Search for the cell housing the specified text and yield its (x, y) center coordinate. 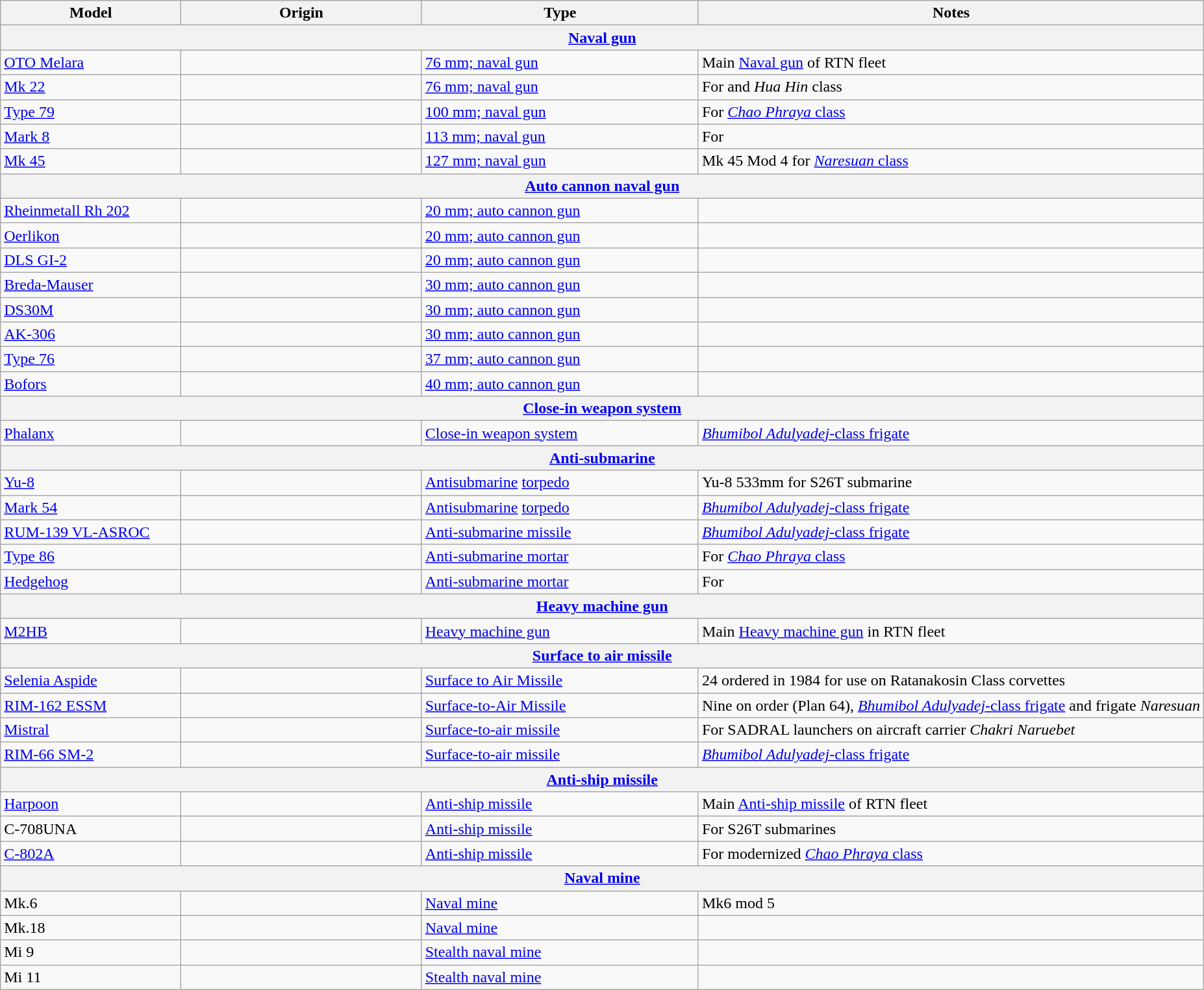
Mk.6 (91, 903)
OTO Melara (91, 62)
Phalanx (91, 433)
Mark 8 (91, 136)
37 mm; auto cannon gun (560, 359)
Yu-8 (91, 483)
Type 76 (91, 359)
Type (560, 13)
M2HB (91, 631)
Auto cannon naval gun (603, 186)
C-708UNA (91, 829)
Type 79 (91, 112)
Harpoon (91, 804)
For S26T submarines (951, 829)
Naval gun (603, 38)
Selenia Aspide (91, 680)
Notes (951, 13)
Main Naval gun of RTN fleet (951, 62)
Yu-8 533mm for S26T submarine (951, 483)
Model (91, 13)
RUM-139 VL-ASROC (91, 532)
Main Heavy machine gun in RTN fleet (951, 631)
Anti-submarine missile (560, 532)
RIM-66 SM-2 (91, 755)
Oerlikon (91, 235)
Surface-to-Air Missile (560, 705)
For and Hua Hin class (951, 87)
Mistral (91, 730)
C-802A (91, 854)
Bofors (91, 384)
RIM-162 ESSM (91, 705)
Nine on order (Plan 64), Bhumibol Adulyadej-class frigate and frigate Naresuan (951, 705)
127 mm; naval gun (560, 161)
Mi 11 (91, 977)
Mk 45 (91, 161)
113 mm; naval gun (560, 136)
100 mm; naval gun (560, 112)
For SADRAL launchers on aircraft carrier Chakri Naruebet (951, 730)
Mk.18 (91, 928)
24 ordered in 1984 for use on Ratanakosin Class corvettes (951, 680)
Mk 45 Mod 4 for Naresuan class (951, 161)
40 mm; auto cannon gun (560, 384)
Mi 9 (91, 952)
Hedgehog (91, 581)
Mk 22 (91, 87)
DS30M (91, 310)
Type 86 (91, 557)
Anti-submarine (603, 458)
Surface to air missile (603, 655)
Main Anti-ship missile of RTN fleet (951, 804)
Rheinmetall Rh 202 (91, 210)
For modernized Chao Phraya class (951, 854)
Mark 54 (91, 507)
Origin (301, 13)
Surface to Air Missile (560, 680)
DLS GI-2 (91, 260)
AK-306 (91, 335)
Mk6 mod 5 (951, 903)
Breda-Mauser (91, 285)
